Pinpoint the cell where the given text exists, returning its [x, y] midpoint coordinate. 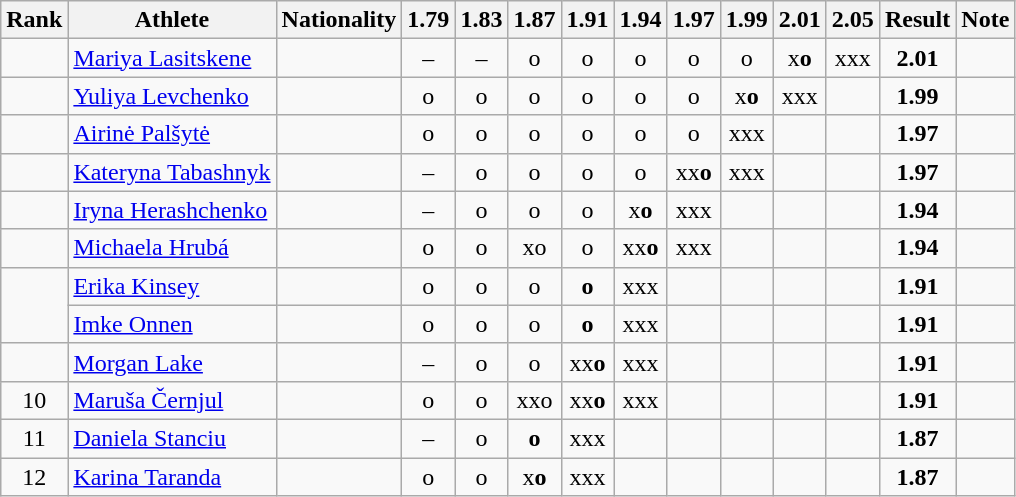
10 [34, 400]
Mariya Lasitskene [172, 58]
Note [986, 20]
Imke Onnen [172, 324]
12 [34, 477]
Athlete [172, 20]
Rank [34, 20]
Daniela Stanciu [172, 438]
Nationality [339, 20]
2.05 [852, 20]
1.79 [428, 20]
Maruša Černjul [172, 400]
Result [917, 20]
Iryna Herashchenko [172, 210]
Michaela Hrubá [172, 248]
Kateryna Tabashnyk [172, 172]
1.83 [482, 20]
Morgan Lake [172, 362]
11 [34, 438]
Yuliya Levchenko [172, 96]
Airinė Palšytė [172, 134]
Erika Kinsey [172, 286]
Karina Taranda [172, 477]
